Pinpoint the cell where the given text exists, returning its [x, y] midpoint coordinate. 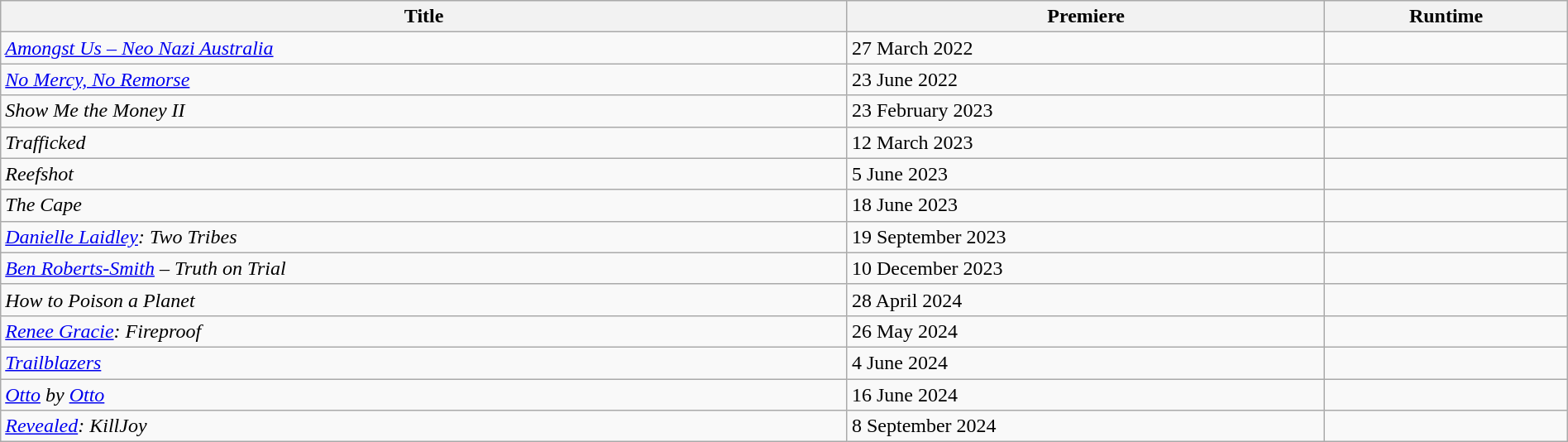
27 March 2022 [1086, 48]
Reefshot [424, 174]
Revealed: KillJoy [424, 426]
Amongst Us – Neo Nazi Australia [424, 48]
23 February 2023 [1086, 111]
Runtime [1446, 17]
Trafficked [424, 142]
How to Poison a Planet [424, 300]
16 June 2024 [1086, 395]
The Cape [424, 205]
No Mercy, No Remorse [424, 79]
Premiere [1086, 17]
Danielle Laidley: Two Tribes [424, 237]
12 March 2023 [1086, 142]
5 June 2023 [1086, 174]
28 April 2024 [1086, 300]
18 June 2023 [1086, 205]
10 December 2023 [1086, 268]
23 June 2022 [1086, 79]
26 May 2024 [1086, 331]
Otto by Otto [424, 395]
Title [424, 17]
4 June 2024 [1086, 363]
Trailblazers [424, 363]
8 September 2024 [1086, 426]
Renee Gracie: Fireproof [424, 331]
Show Me the Money II [424, 111]
Ben Roberts-Smith – Truth on Trial [424, 268]
19 September 2023 [1086, 237]
